Identify which cell holds the provided text, then report its [x, y] central coordinate. 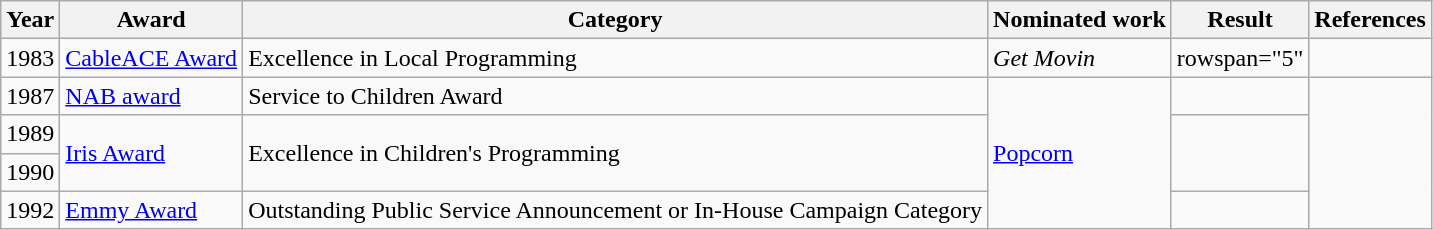
Popcorn [1080, 153]
Emmy Award [152, 210]
Award [152, 20]
Get Movin [1080, 58]
Result [1240, 20]
1992 [30, 210]
1983 [30, 58]
Nominated work [1080, 20]
1989 [30, 134]
Category [616, 20]
Year [30, 20]
NAB award [152, 96]
Outstanding Public Service Announcement or In-House Campaign Category [616, 210]
References [1370, 20]
1987 [30, 96]
Iris Award [152, 153]
Service to Children Award [616, 96]
1990 [30, 172]
rowspan="5" [1240, 58]
Excellence in Children's Programming [616, 153]
Excellence in Local Programming [616, 58]
CableACE Award [152, 58]
